Pinpoint the cell where the given text exists, returning its [X, Y] midpoint coordinate. 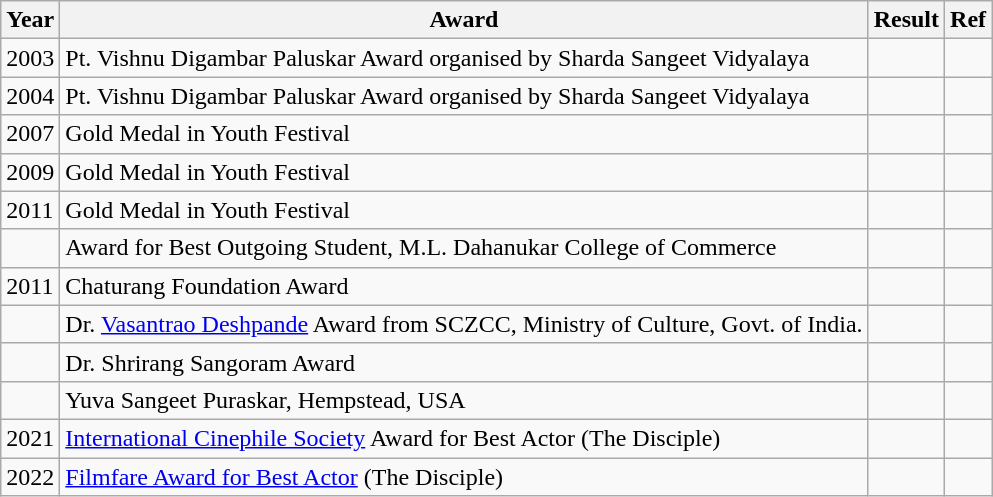
2022 [30, 477]
Dr. Vasantrao Deshpande Award from SCZCC, Ministry of Culture, Govt. of India. [464, 324]
Award for Best Outgoing Student, M.L. Dahanukar College of Commerce [464, 248]
2004 [30, 96]
Ref [968, 20]
Year [30, 20]
Filmfare Award for Best Actor (The Disciple) [464, 477]
Award [464, 20]
2009 [30, 172]
Chaturang Foundation Award [464, 286]
2007 [30, 134]
International Cinephile Society Award for Best Actor (The Disciple) [464, 438]
Yuva Sangeet Puraskar, Hempstead, USA [464, 400]
Dr. Shrirang Sangoram Award [464, 362]
2021 [30, 438]
Result [906, 20]
2003 [30, 58]
